Return (X, Y) of the center of cell containing provided text 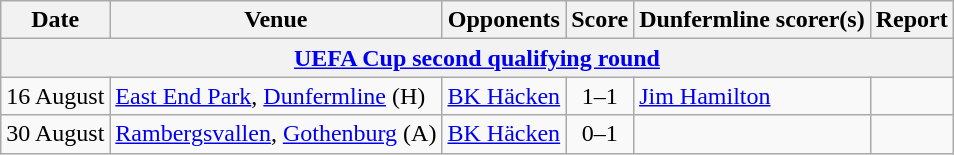
UEFA Cup second qualifying round (477, 58)
Venue (276, 20)
Dunfermline scorer(s) (752, 20)
East End Park, Dunfermline (H) (276, 96)
Jim Hamilton (752, 96)
Opponents (504, 20)
Report (912, 20)
Score (600, 20)
16 August (56, 96)
Date (56, 20)
Rambergsvallen, Gothenburg (A) (276, 134)
0–1 (600, 134)
1–1 (600, 96)
30 August (56, 134)
